Scan for the cell matching the given text and deliver its [x, y] coordinate at center. 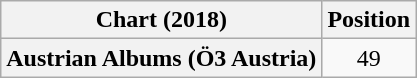
49 [369, 58]
Austrian Albums (Ö3 Austria) [162, 58]
Position [369, 20]
Chart (2018) [162, 20]
